For the text-containing cell, return its midpoint in [X, Y] coordinate format. 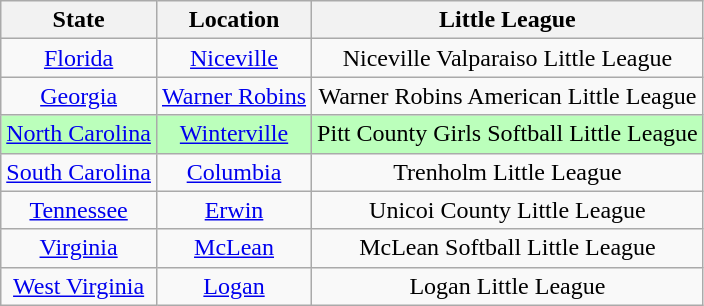
McLean [234, 248]
Logan Little League [508, 286]
Niceville [234, 58]
Trenholm Little League [508, 172]
Logan [234, 286]
Erwin [234, 210]
Georgia [79, 96]
South Carolina [79, 172]
West Virginia [79, 286]
Pitt County Girls Softball Little League [508, 134]
Winterville [234, 134]
Virginia [79, 248]
Warner Robins American Little League [508, 96]
Tennessee [79, 210]
Niceville Valparaiso Little League [508, 58]
State [79, 20]
Columbia [234, 172]
McLean Softball Little League [508, 248]
North Carolina [79, 134]
Little League [508, 20]
Warner Robins [234, 96]
Florida [79, 58]
Unicoi County Little League [508, 210]
Location [234, 20]
